From the cell containing the given text, extract its center point as [X, Y] coordinate. 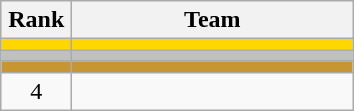
4 [36, 91]
Rank [36, 20]
Team [212, 20]
